Search for the cell housing the specified text and yield its [X, Y] center coordinate. 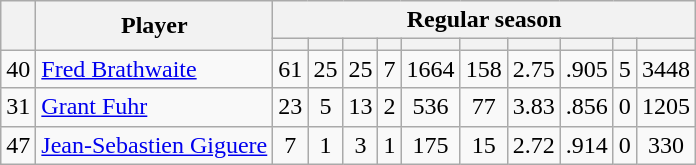
23 [290, 107]
47 [18, 145]
2.75 [534, 69]
Player [154, 26]
1664 [430, 69]
61 [290, 69]
31 [18, 107]
2 [390, 107]
.905 [586, 69]
77 [484, 107]
536 [430, 107]
158 [484, 69]
3448 [666, 69]
330 [666, 145]
Jean-Sebastien Giguere [154, 145]
13 [360, 107]
3.83 [534, 107]
Fred Brathwaite [154, 69]
3 [360, 145]
.856 [586, 107]
175 [430, 145]
2.72 [534, 145]
.914 [586, 145]
40 [18, 69]
1205 [666, 107]
Regular season [484, 20]
Grant Fuhr [154, 107]
15 [484, 145]
